Identify which cell holds the provided text, then report its [X, Y] central coordinate. 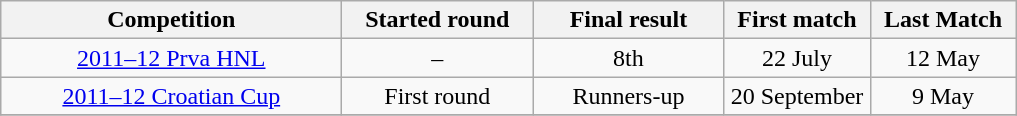
Started round [438, 20]
12 May [943, 58]
8th [628, 58]
First match [797, 20]
9 May [943, 96]
2011–12 Prva HNL [172, 58]
22 July [797, 58]
Competition [172, 20]
Last Match [943, 20]
First round [438, 96]
Final result [628, 20]
2011–12 Croatian Cup [172, 96]
Runners-up [628, 96]
20 September [797, 96]
– [438, 58]
